Identify which cell holds the provided text, then report its [x, y] central coordinate. 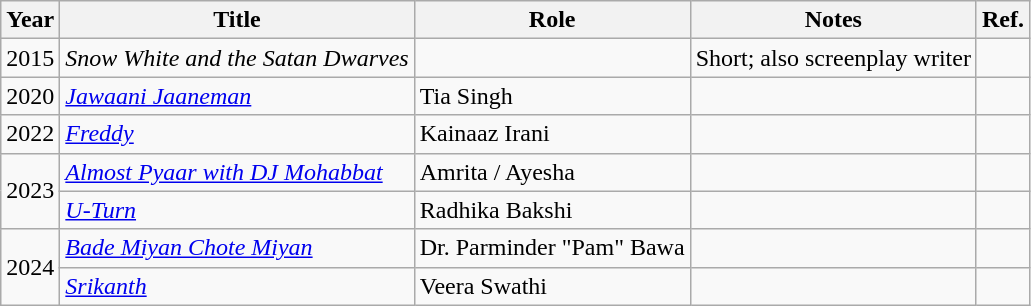
Ref. [1002, 20]
Freddy [237, 134]
2022 [30, 134]
Tia Singh [552, 96]
2024 [30, 267]
Short; also screenplay writer [833, 58]
Almost Pyaar with DJ Mohabbat [237, 172]
2020 [30, 96]
2015 [30, 58]
Snow White and the Satan Dwarves [237, 58]
2023 [30, 191]
Srikanth [237, 286]
Jawaani Jaaneman [237, 96]
Amrita / Ayesha [552, 172]
Year [30, 20]
Kainaaz Irani [552, 134]
Veera Swathi [552, 286]
Notes [833, 20]
U-Turn [237, 210]
Bade Miyan Chote Miyan [237, 248]
Dr. Parminder "Pam" Bawa [552, 248]
Role [552, 20]
Radhika Bakshi [552, 210]
Title [237, 20]
